Output the (x, y) coordinate of the center of the cell containing the given text.  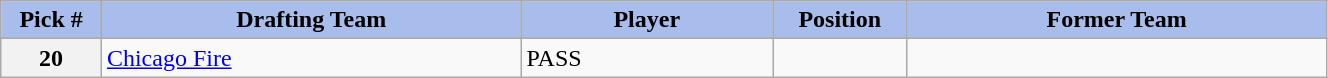
Chicago Fire (311, 58)
Former Team (1117, 20)
Player (647, 20)
Pick # (52, 20)
20 (52, 58)
PASS (647, 58)
Drafting Team (311, 20)
Position (840, 20)
